Return the (X, Y) coordinate for the center point of the cell that contains the specified text.  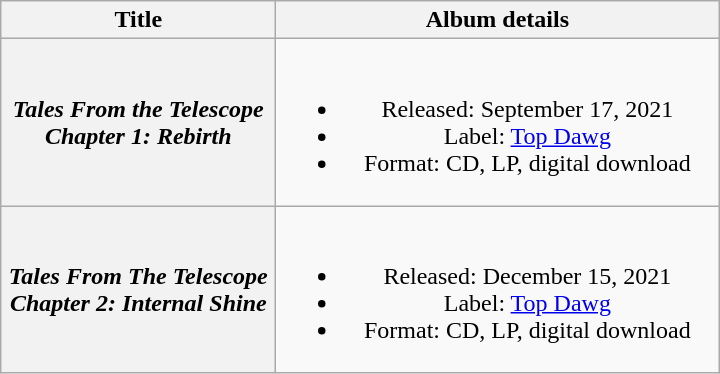
Released: September 17, 2021Label: Top DawgFormat: CD, LP, digital download (498, 122)
Tales From The Telescope Chapter 2: Internal Shine (138, 290)
Tales From the Telescope Chapter 1: Rebirth (138, 122)
Album details (498, 20)
Title (138, 20)
Released: December 15, 2021Label: Top DawgFormat: CD, LP, digital download (498, 290)
